Locate the cell with the specified text and output its [x, y] center coordinate. 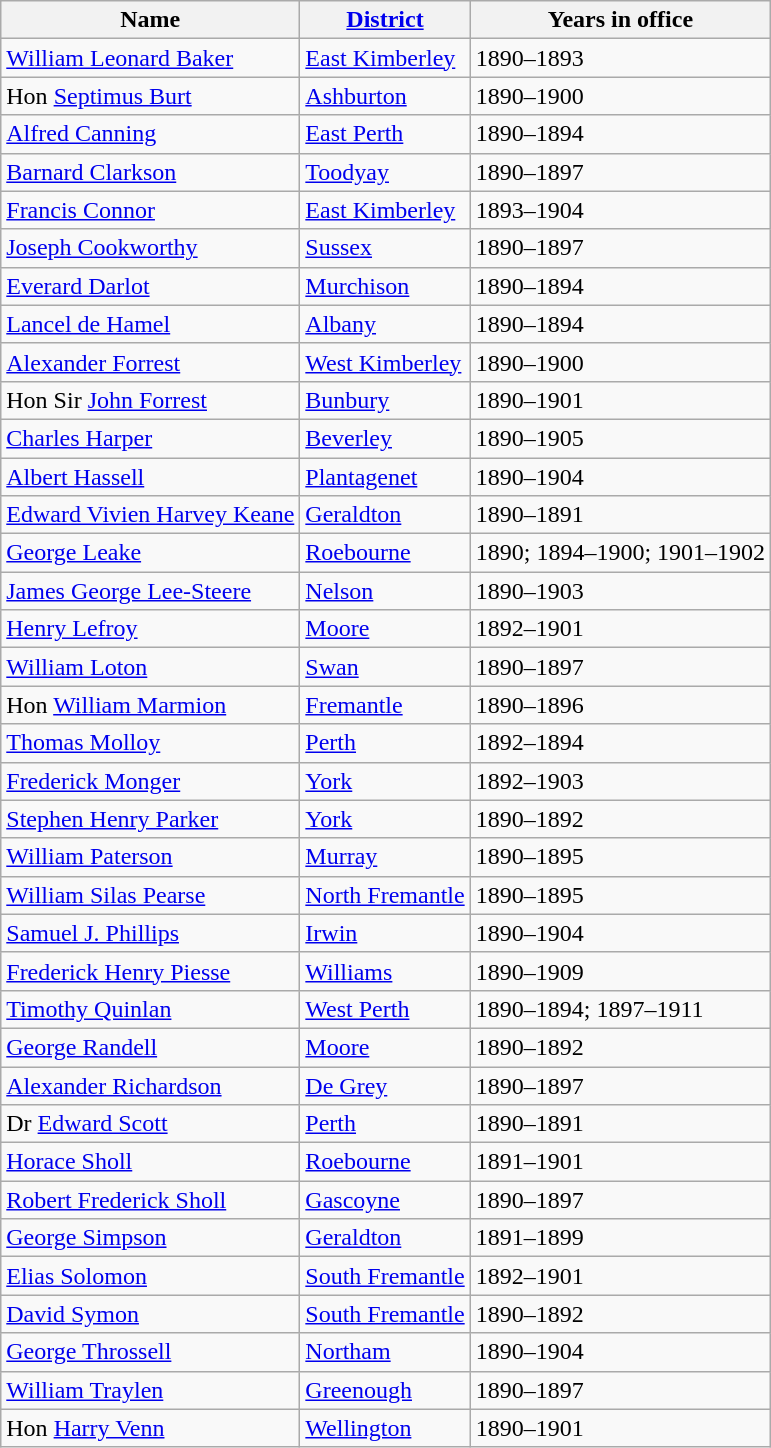
Murchison [385, 286]
1892–1894 [620, 743]
Hon Harry Venn [150, 1428]
Murray [385, 857]
Henry Lefroy [150, 629]
1890–1909 [620, 971]
Fremantle [385, 705]
Joseph Cookworthy [150, 248]
Alexander Richardson [150, 1085]
1890–1893 [620, 58]
Alfred Canning [150, 134]
Robert Frederick Sholl [150, 1200]
Charles Harper [150, 438]
Name [150, 20]
Plantagenet [385, 477]
Edward Vivien Harvey Keane [150, 515]
Bunbury [385, 400]
Beverley [385, 438]
1891–1901 [620, 1162]
Northam [385, 1352]
1890–1905 [620, 438]
Alexander Forrest [150, 362]
Frederick Monger [150, 781]
Francis Connor [150, 210]
George Throssell [150, 1352]
Nelson [385, 591]
Toodyay [385, 172]
East Perth [385, 134]
De Grey [385, 1085]
1890; 1894–1900; 1901–1902 [620, 553]
Ashburton [385, 96]
Dr Edward Scott [150, 1124]
Horace Sholl [150, 1162]
George Simpson [150, 1238]
Hon Septimus Burt [150, 96]
Frederick Henry Piesse [150, 971]
William Paterson [150, 857]
Thomas Molloy [150, 743]
District [385, 20]
Barnard Clarkson [150, 172]
William Loton [150, 667]
Albany [385, 324]
1890–1896 [620, 705]
1890–1894; 1897–1911 [620, 1009]
William Leonard Baker [150, 58]
William Silas Pearse [150, 895]
West Perth [385, 1009]
Stephen Henry Parker [150, 819]
Greenough [385, 1390]
Swan [385, 667]
Sussex [385, 248]
North Fremantle [385, 895]
Lancel de Hamel [150, 324]
1891–1899 [620, 1238]
Samuel J. Phillips [150, 933]
Irwin [385, 933]
Gascoyne [385, 1200]
James George Lee-Steere [150, 591]
Everard Darlot [150, 286]
George Randell [150, 1047]
1893–1904 [620, 210]
Timothy Quinlan [150, 1009]
George Leake [150, 553]
1892–1903 [620, 781]
Wellington [385, 1428]
Hon Sir John Forrest [150, 400]
William Traylen [150, 1390]
West Kimberley [385, 362]
1890–1903 [620, 591]
David Symon [150, 1314]
Elias Solomon [150, 1276]
Williams [385, 971]
Albert Hassell [150, 477]
Hon William Marmion [150, 705]
Years in office [620, 20]
